Scan for the cell matching the given text and deliver its [x, y] coordinate at center. 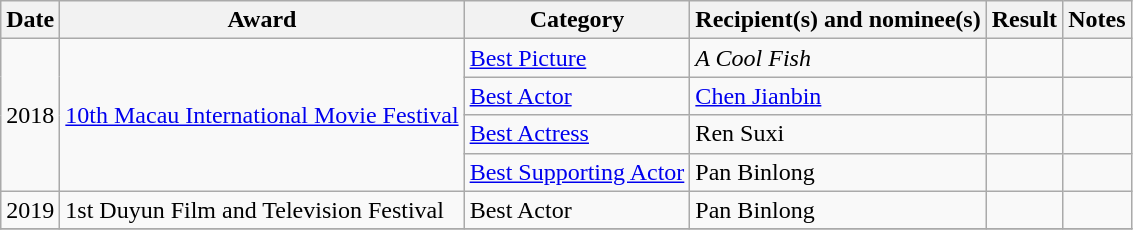
10th Macau International Movie Festival [262, 115]
Chen Jianbin [838, 96]
Category [577, 20]
Best Actress [577, 134]
Ren Suxi [838, 134]
Best Picture [577, 58]
Award [262, 20]
Best Supporting Actor [577, 172]
1st Duyun Film and Television Festival [262, 210]
2018 [30, 115]
Result [1024, 20]
Notes [1097, 20]
Recipient(s) and nominee(s) [838, 20]
A Cool Fish [838, 58]
2019 [30, 210]
Date [30, 20]
